Output the [x, y] coordinate of the center of the cell containing the given text.  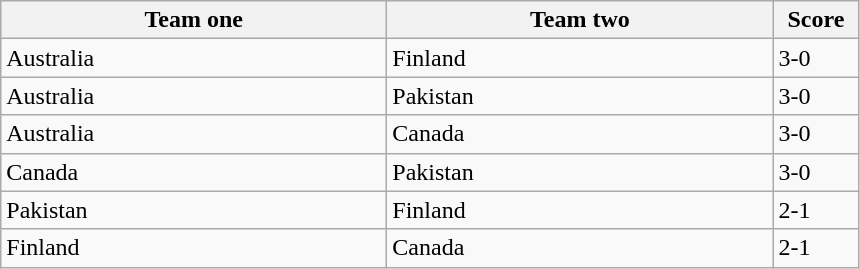
Score [816, 20]
Team two [580, 20]
Team one [194, 20]
